Provide the (X, Y) coordinate of the cell's center where the given text is located.  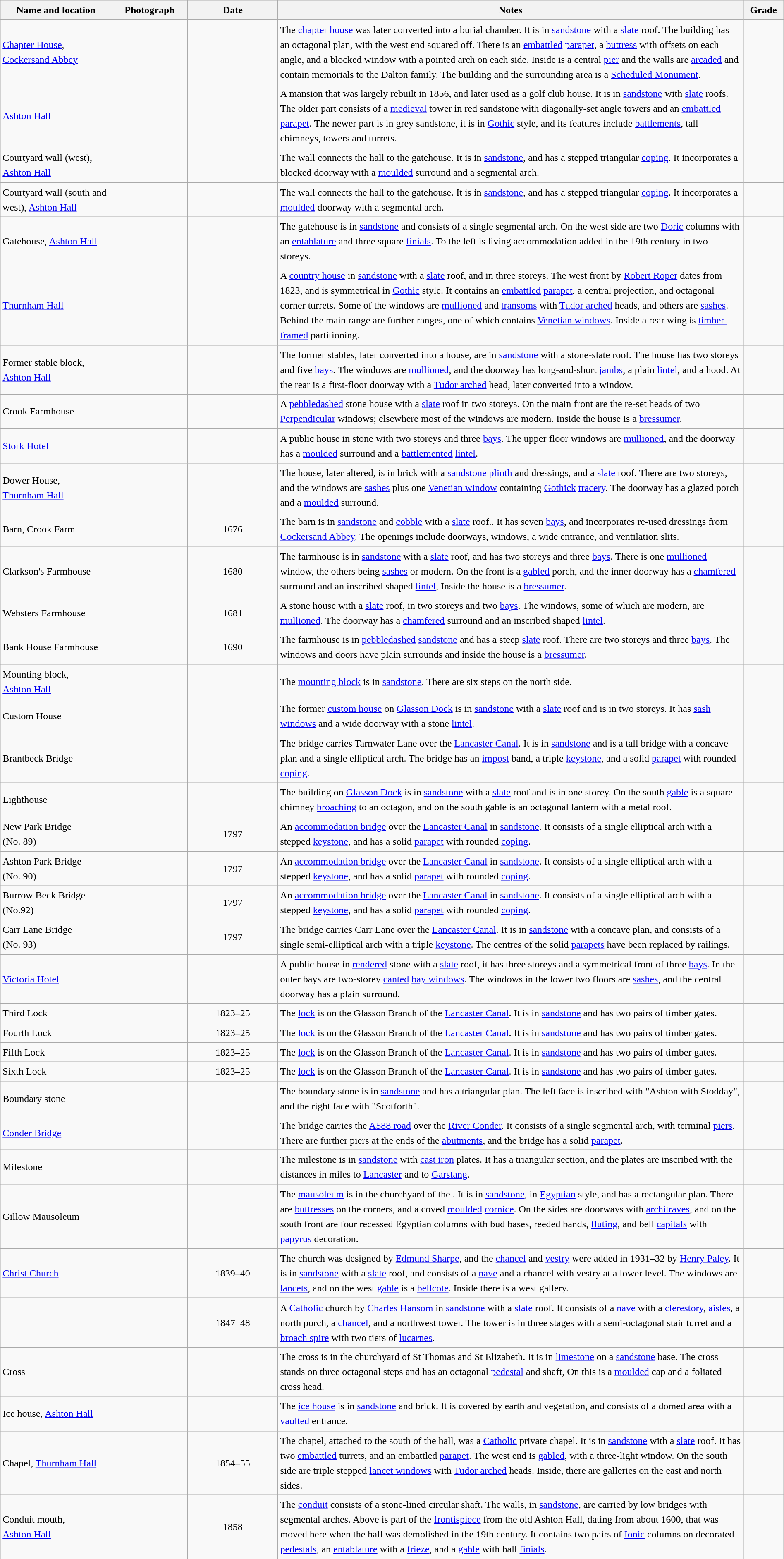
Custom House (56, 716)
Grade (763, 10)
Conder Bridge (56, 1133)
Brantbeck Bridge (56, 758)
1680 (233, 572)
1854–55 (233, 1463)
Ashton Hall (56, 116)
Sixth Lock (56, 1071)
Former stable block,Ashton Hall (56, 370)
Bank House Farmhouse (56, 648)
Notes (510, 10)
Clarkson's Farmhouse (56, 572)
New Park Bridge(No. 89) (56, 834)
Christ Church (56, 1273)
Third Lock (56, 1013)
Name and location (56, 10)
Chapter House,Cockersand Abbey (56, 52)
Burrow Beck Bridge(No.92) (56, 903)
Date (233, 10)
Milestone (56, 1167)
Crook Farmhouse (56, 411)
Gatehouse, Ashton Hall (56, 242)
Dower House,Thurnham Hall (56, 487)
The mounting block is in sandstone. There are six steps on the north side. (510, 682)
Boundary stone (56, 1099)
1676 (233, 529)
Fifth Lock (56, 1052)
Fourth Lock (56, 1032)
Ice house, Ashton Hall (56, 1414)
Lighthouse (56, 800)
1858 (233, 1527)
Cross (56, 1372)
Gillow Mausoleum (56, 1217)
Barn, Crook Farm (56, 529)
Photograph (150, 10)
The ice house is in sandstone and brick. It is covered by earth and vegetation, and consists of a domed area with a vaulted entrance. (510, 1414)
Conduit mouth,Ashton Hall (56, 1527)
Websters Farmhouse (56, 613)
1847–48 (233, 1323)
1839–40 (233, 1273)
Victoria Hotel (56, 979)
1690 (233, 648)
1681 (233, 613)
Chapel, Thurnham Hall (56, 1463)
Courtyard wall (west), Ashton Hall (56, 165)
Courtyard wall (south and west), Ashton Hall (56, 199)
Stork Hotel (56, 446)
Thurnham Hall (56, 305)
Ashton Park Bridge(No. 90) (56, 869)
Carr Lane Bridge(No. 93) (56, 937)
Mounting block,Ashton Hall (56, 682)
